Locate the cell with the specified text and output its [x, y] center coordinate. 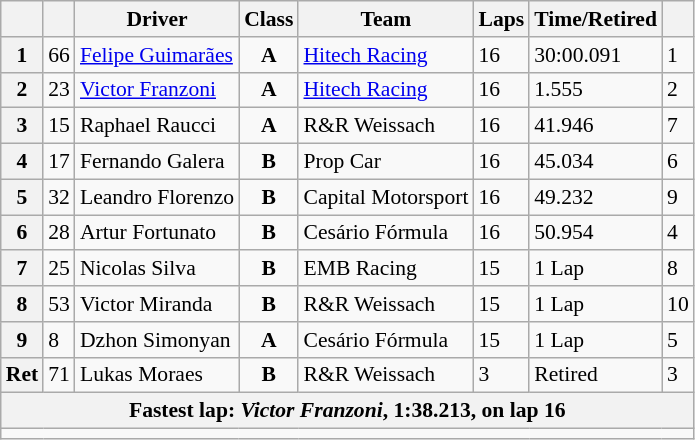
66 [59, 55]
Victor Franzoni [157, 90]
Leandro Florenzo [157, 197]
Nicolas Silva [157, 269]
Ret [22, 375]
Class [268, 19]
1.555 [596, 90]
17 [59, 162]
25 [59, 269]
32 [59, 197]
23 [59, 90]
50.954 [596, 233]
Laps [501, 19]
Dzhon Simonyan [157, 340]
45.034 [596, 162]
Felipe Guimarães [157, 55]
30:00.091 [596, 55]
Prop Car [386, 162]
Capital Motorsport [386, 197]
EMB Racing [386, 269]
41.946 [596, 126]
Time/Retired [596, 19]
Raphael Raucci [157, 126]
53 [59, 304]
Driver [157, 19]
28 [59, 233]
71 [59, 375]
49.232 [596, 197]
Artur Fortunato [157, 233]
Team [386, 19]
Lukas Moraes [157, 375]
Fastest lap: Victor Franzoni, 1:38.213, on lap 16 [348, 411]
Retired [596, 375]
Fernando Galera [157, 162]
Victor Miranda [157, 304]
10 [678, 304]
